Scan for the cell matching the given text and deliver its (x, y) coordinate at center. 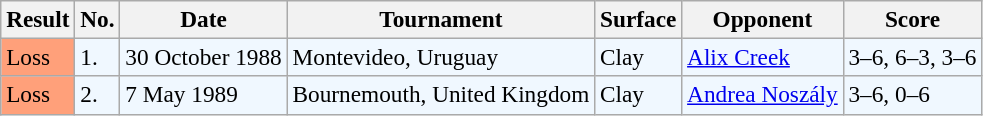
Bournemouth, United Kingdom (441, 95)
Date (204, 19)
Montevideo, Uruguay (441, 57)
Result (38, 19)
7 May 1989 (204, 95)
Opponent (762, 19)
Score (912, 19)
3–6, 6–3, 3–6 (912, 57)
Andrea Noszály (762, 95)
1. (98, 57)
30 October 1988 (204, 57)
2. (98, 95)
3–6, 0–6 (912, 95)
Alix Creek (762, 57)
Tournament (441, 19)
No. (98, 19)
Surface (638, 19)
